Extract the [X, Y] coordinate from the center of the cell holding the provided text.  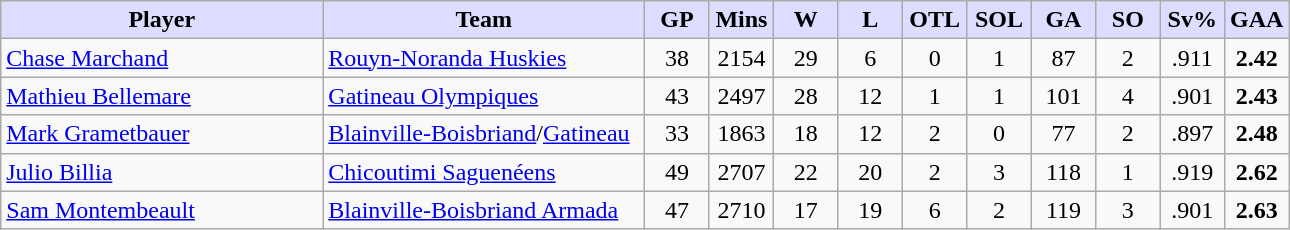
2.63 [1256, 210]
Blainville-Boisbriand/Gatineau [484, 134]
GAA [1256, 20]
20 [870, 172]
22 [806, 172]
Team [484, 20]
49 [677, 172]
119 [1063, 210]
2707 [741, 172]
Gatineau Olympiques [484, 96]
2154 [741, 58]
118 [1063, 172]
W [806, 20]
Player [162, 20]
Sv% [1192, 20]
2.48 [1256, 134]
Mins [741, 20]
Mathieu Bellemare [162, 96]
Chicoutimi Saguenéens [484, 172]
2710 [741, 210]
101 [1063, 96]
.897 [1192, 134]
.919 [1192, 172]
29 [806, 58]
OTL [934, 20]
2497 [741, 96]
43 [677, 96]
Rouyn-Noranda Huskies [484, 58]
18 [806, 134]
33 [677, 134]
19 [870, 210]
47 [677, 210]
GA [1063, 20]
SO [1128, 20]
87 [1063, 58]
Sam Montembeault [162, 210]
.911 [1192, 58]
28 [806, 96]
1863 [741, 134]
38 [677, 58]
77 [1063, 134]
Julio Billia [162, 172]
2.42 [1256, 58]
L [870, 20]
17 [806, 210]
Blainville-Boisbriand Armada [484, 210]
4 [1128, 96]
Mark Grametbauer [162, 134]
Chase Marchand [162, 58]
SOL [999, 20]
2.43 [1256, 96]
GP [677, 20]
2.62 [1256, 172]
